Detect which cell encompasses the target text, then output its (x, y) center coordinate. 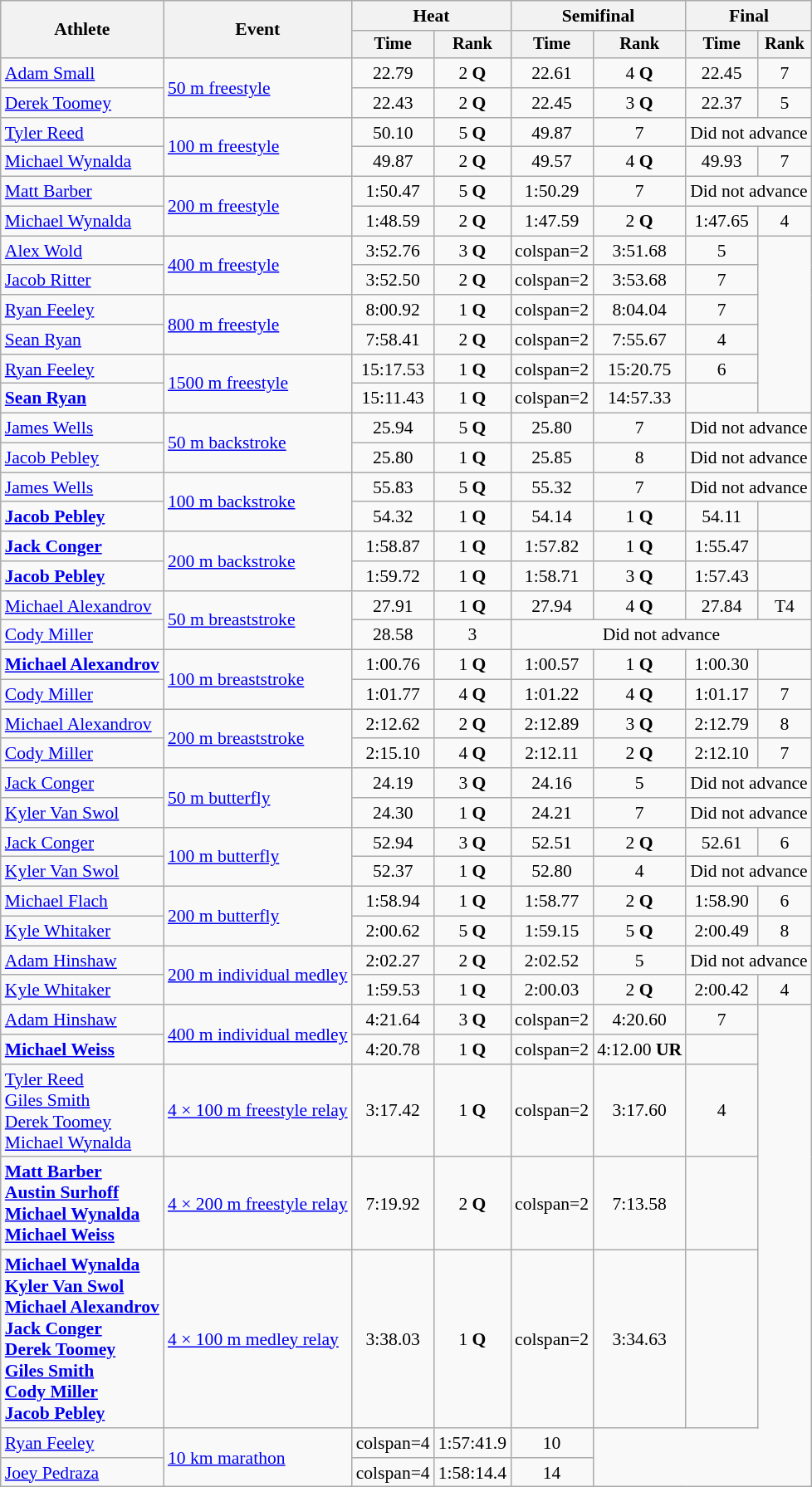
1:59.72 (394, 576)
7:19.92 (394, 1204)
3:34.63 (639, 1339)
200 m individual medley (257, 975)
Jacob Ritter (82, 281)
1:01.17 (722, 695)
1:00.76 (394, 665)
28.58 (394, 635)
2:00.62 (394, 932)
1:00.30 (722, 665)
2:12.62 (394, 724)
2:00.42 (722, 991)
3:52.76 (394, 251)
Alex Wold (82, 251)
3 (472, 635)
52.94 (394, 843)
1:50.29 (551, 192)
49.57 (551, 162)
2:00.49 (722, 932)
7:55.67 (639, 340)
Tyler Reed Giles Smith Derek Toomey Michael Wynalda (82, 1111)
10 (551, 1443)
1:58.94 (394, 902)
3:17.42 (394, 1111)
14:57.33 (639, 399)
400 m individual medley (257, 1035)
2:12.89 (551, 724)
1:57.43 (722, 576)
Matt Barber Austin Surhoff Michael Wynalda Michael Weiss (82, 1204)
2:15.10 (394, 754)
1:58.90 (722, 902)
27.84 (722, 606)
4 × 100 m freestyle relay (257, 1111)
T4 (785, 606)
Event (257, 30)
800 m freestyle (257, 324)
50.10 (394, 133)
1:01.22 (551, 695)
Michael Flach (82, 902)
1:01.77 (394, 695)
1:58.87 (394, 546)
Michael Wynalda Kyler Van Swol Michael Alexandrov Jack Conger Derek Toomey Giles Smith Cody Miller Jacob Pebley (82, 1339)
27.94 (551, 606)
50 m breaststroke (257, 621)
1:47.59 (551, 222)
22.61 (551, 73)
4:12.00 UR (639, 1049)
52.80 (551, 872)
Derek Toomey (82, 103)
52.61 (722, 843)
52.51 (551, 843)
25.94 (394, 428)
50 m butterfly (257, 797)
1:59.53 (394, 991)
4 × 200 m freestyle relay (257, 1204)
1:57:41.9 (472, 1443)
3:53.68 (639, 281)
15:11.43 (394, 399)
1:58.77 (551, 902)
4:20.60 (639, 1020)
8:00.92 (394, 310)
24.16 (551, 783)
Michael Weiss (82, 1049)
50 m freestyle (257, 88)
100 m backstroke (257, 501)
1:50.47 (394, 192)
3:51.68 (639, 251)
Heat (432, 16)
54.11 (722, 517)
15:17.53 (394, 369)
1500 m freestyle (257, 384)
54.14 (551, 517)
7:58.41 (394, 340)
52.37 (394, 872)
Adam Small (82, 73)
400 m freestyle (257, 266)
54.32 (394, 517)
Tyler Reed (82, 133)
4:20.78 (394, 1049)
7:13.58 (639, 1204)
200 m freestyle (257, 206)
2:12.79 (722, 724)
22.37 (722, 103)
1:58.71 (551, 576)
2:02.27 (394, 961)
2:02.52 (551, 961)
200 m butterfly (257, 917)
49.93 (722, 162)
3:38.03 (394, 1339)
100 m freestyle (257, 148)
1:55.47 (722, 546)
200 m breaststroke (257, 739)
22.43 (394, 103)
2:12.11 (551, 754)
2:12.10 (722, 754)
4:21.64 (394, 1020)
50 m backstroke (257, 443)
8:04.04 (639, 310)
100 m breaststroke (257, 679)
1:57.82 (551, 546)
200 m backstroke (257, 561)
1:59.15 (551, 932)
Final (749, 16)
1:48.59 (394, 222)
24.21 (551, 813)
55.83 (394, 487)
2:00.03 (551, 991)
Athlete (82, 30)
Semifinal (598, 16)
55.32 (551, 487)
100 m butterfly (257, 857)
3:17.60 (639, 1111)
27.91 (394, 606)
4 × 100 m medley relay (257, 1339)
colspan=4 (394, 1443)
10 km marathon (257, 1458)
Matt Barber (82, 192)
1:47.65 (722, 222)
24.30 (394, 813)
3:52.50 (394, 281)
24.19 (394, 783)
1:00.57 (551, 665)
22.79 (394, 73)
25.85 (551, 458)
15:20.75 (639, 369)
